Locate the cell with the specified text and output its (x, y) center coordinate. 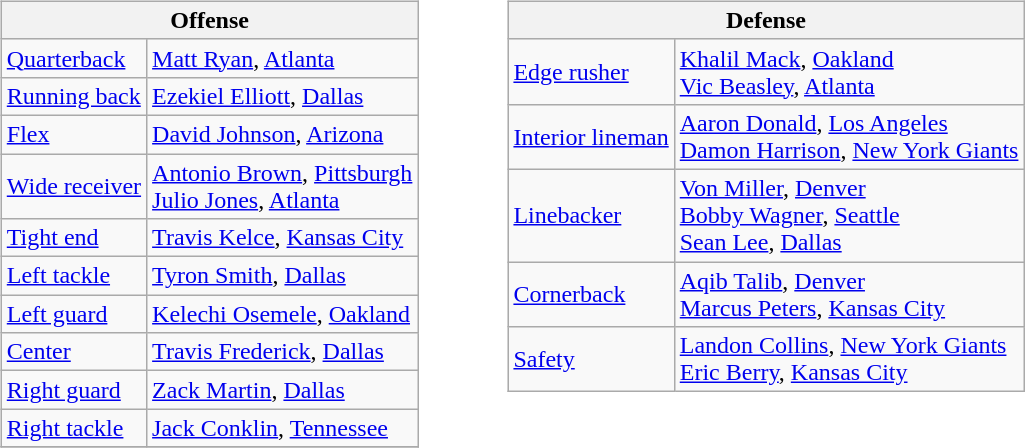
Right guard (74, 390)
Wide receiver (74, 186)
Right tackle (74, 428)
Von Miller, DenverBobby Wagner, SeattleSean Lee, Dallas (849, 215)
Defense (766, 20)
Tight end (74, 238)
Flex (74, 134)
Travis Kelce, Kansas City (282, 238)
Kelechi Osemele, Oakland (282, 314)
Edge rusher (591, 72)
Aqib Talib, DenverMarcus Peters, Kansas City (849, 294)
Travis Frederick, Dallas (282, 352)
Interior lineman (591, 136)
Zack Martin, Dallas (282, 390)
Left guard (74, 314)
Aaron Donald, Los AngelesDamon Harrison, New York Giants (849, 136)
Offense (210, 20)
Landon Collins, New York GiantsEric Berry, Kansas City (849, 360)
Quarterback (74, 58)
Safety (591, 360)
Linebacker (591, 215)
Ezekiel Elliott, Dallas (282, 96)
Matt Ryan, Atlanta (282, 58)
Cornerback (591, 294)
Jack Conklin, Tennessee (282, 428)
Tyron Smith, Dallas (282, 276)
Center (74, 352)
David Johnson, Arizona (282, 134)
Khalil Mack, OaklandVic Beasley, Atlanta (849, 72)
Antonio Brown, PittsburghJulio Jones, Atlanta (282, 186)
Left tackle (74, 276)
Running back (74, 96)
